From the cell containing the given text, extract its center point as (X, Y) coordinate. 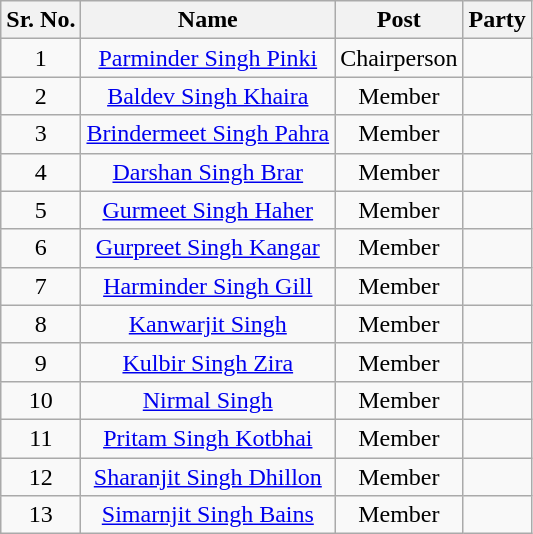
Gurpreet Singh Kangar (208, 248)
5 (41, 210)
3 (41, 134)
13 (41, 515)
Pritam Singh Kotbhai (208, 438)
Chairperson (399, 58)
6 (41, 248)
2 (41, 96)
Nirmal Singh (208, 400)
Simarnjit Singh Bains (208, 515)
Baldev Singh Khaira (208, 96)
8 (41, 324)
10 (41, 400)
Party (497, 20)
Sr. No. (41, 20)
4 (41, 172)
Post (399, 20)
Name (208, 20)
11 (41, 438)
12 (41, 477)
7 (41, 286)
Brindermeet Singh Pahra (208, 134)
Parminder Singh Pinki (208, 58)
Harminder Singh Gill (208, 286)
9 (41, 362)
1 (41, 58)
Darshan Singh Brar (208, 172)
Kulbir Singh Zira (208, 362)
Kanwarjit Singh (208, 324)
Sharanjit Singh Dhillon (208, 477)
Gurmeet Singh Haher (208, 210)
